Identify which cell holds the provided text, then report its [x, y] central coordinate. 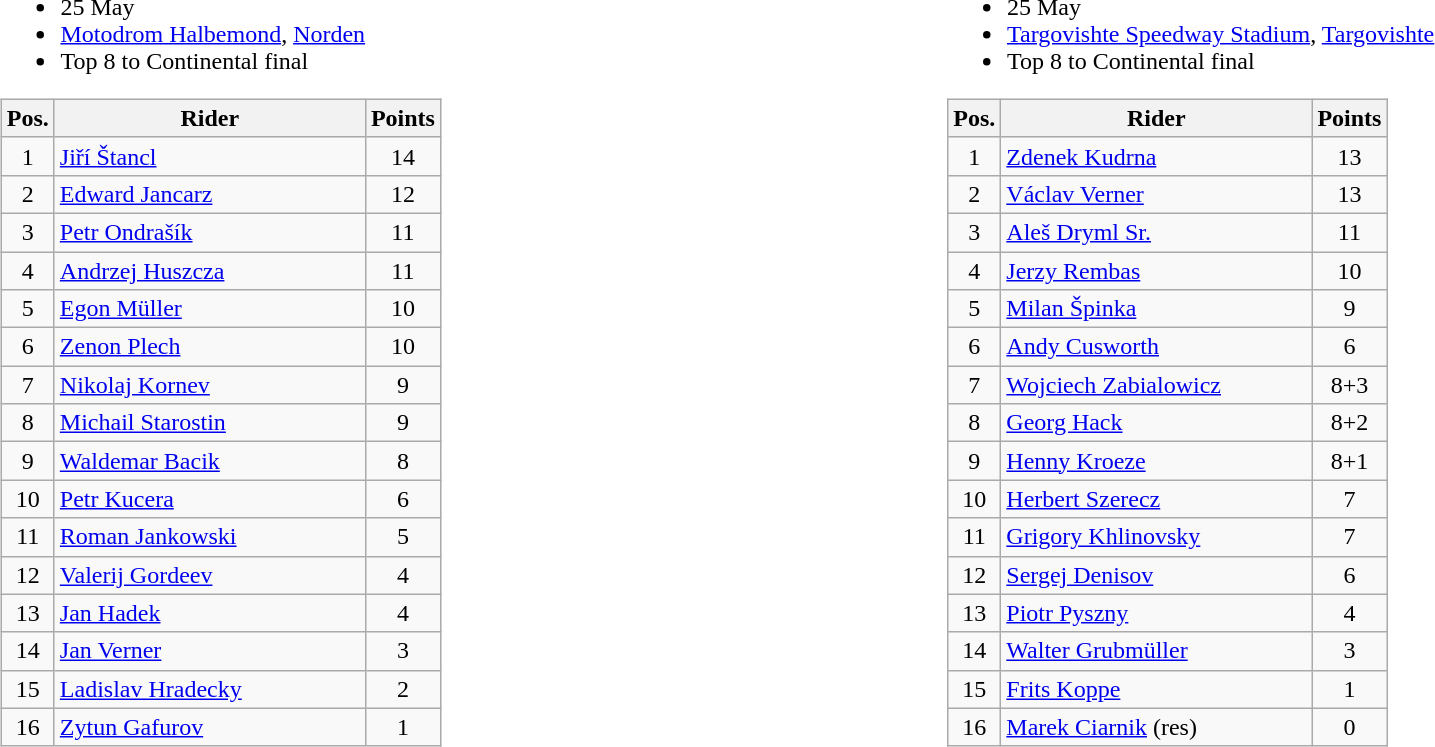
Petr Kucera [210, 499]
8+1 [1350, 461]
Andrzej Huszcza [210, 271]
Jan Verner [210, 651]
Zenon Plech [210, 347]
Sergej Denisov [1156, 575]
Edward Jancarz [210, 194]
Roman Jankowski [210, 537]
Wojciech Zabialowicz [1156, 385]
0 [1350, 727]
Nikolaj Kornev [210, 385]
Marek Ciarnik (res) [1156, 727]
Valerij Gordeev [210, 575]
Piotr Pyszny [1156, 613]
Frits Koppe [1156, 689]
Václav Verner [1156, 194]
Georg Hack [1156, 423]
Waldemar Bacik [210, 461]
Jiří Štancl [210, 156]
Egon Müller [210, 309]
Ladislav Hradecky [210, 689]
Herbert Szerecz [1156, 499]
8+2 [1350, 423]
Henny Kroeze [1156, 461]
8+3 [1350, 385]
Walter Grubmüller [1156, 651]
Petr Ondrašík [210, 232]
Zytun Gafurov [210, 727]
Jerzy Rembas [1156, 271]
Grigory Khlinovsky [1156, 537]
Andy Cusworth [1156, 347]
Aleš Dryml Sr. [1156, 232]
Milan Špinka [1156, 309]
Zdenek Kudrna [1156, 156]
Michail Starostin [210, 423]
Jan Hadek [210, 613]
